Return [X, Y] of the center of cell containing provided text 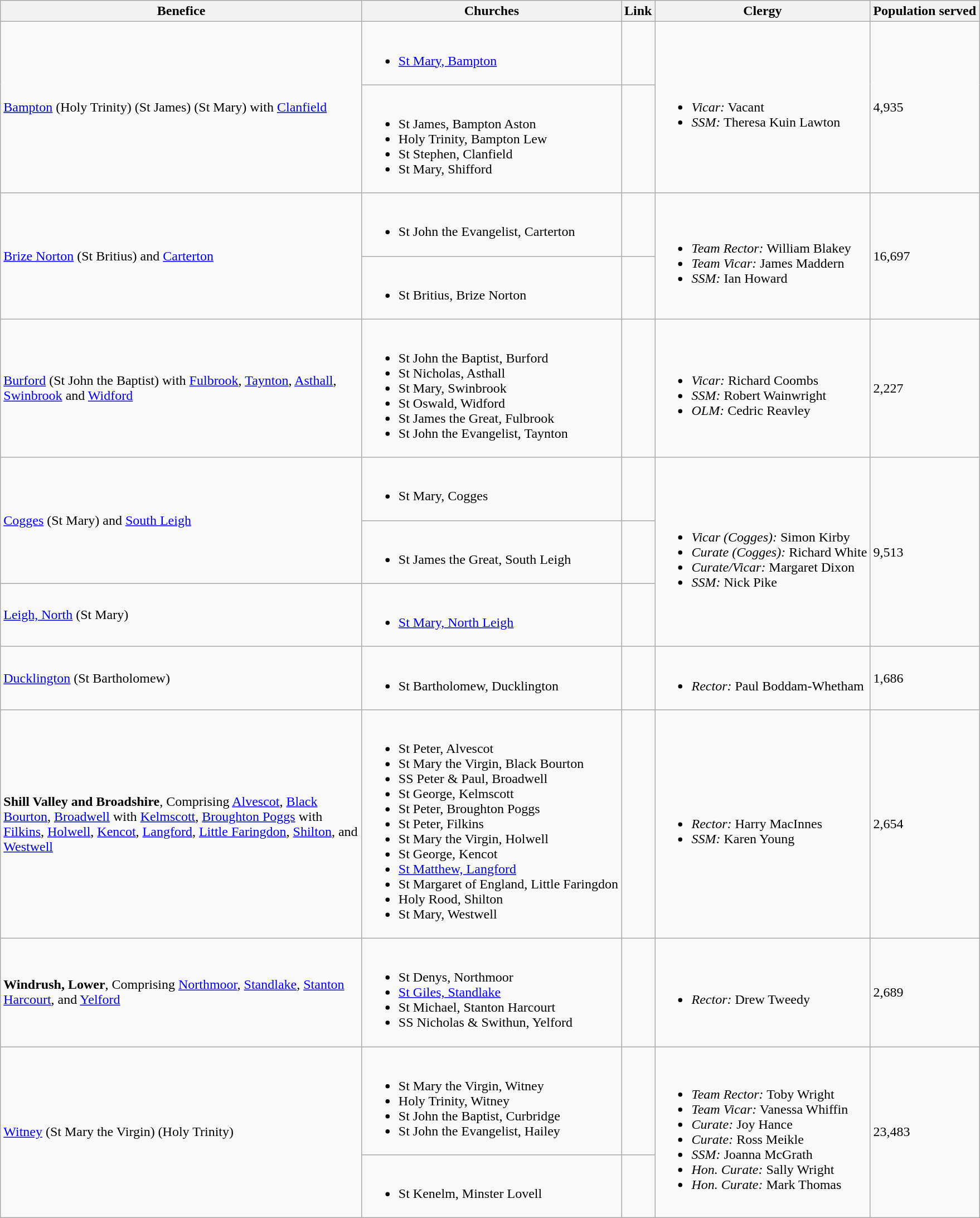
Vicar (Cogges): Simon KirbyCurate (Cogges): Richard WhiteCurate/Vicar: Margaret DixonSSM: Nick Pike [763, 552]
Population served [925, 11]
St Mary the Virgin, WitneyHoly Trinity, WitneySt John the Baptist, CurbridgeSt John the Evangelist, Hailey [492, 1100]
St Mary, Bampton [492, 54]
Bampton (Holy Trinity) (St James) (St Mary) with Clanfield [182, 107]
St Mary, Cogges [492, 489]
St Mary, North Leigh [492, 615]
16,697 [925, 256]
23,483 [925, 1132]
1,686 [925, 678]
Witney (St Mary the Virgin) (Holy Trinity) [182, 1132]
St John the Evangelist, Carterton [492, 224]
St Britius, Brize Norton [492, 288]
Churches [492, 11]
Leigh, North (St Mary) [182, 615]
Brize Norton (St Britius) and Carterton [182, 256]
Benefice [182, 11]
Rector: Drew Tweedy [763, 992]
2,689 [925, 992]
St James, Bampton AstonHoly Trinity, Bampton LewSt Stephen, ClanfieldSt Mary, Shifford [492, 139]
Burford (St John the Baptist) with Fulbrook, Taynton, Asthall, Swinbrook and Widford [182, 388]
Cogges (St Mary) and South Leigh [182, 520]
Rector: Harry MacInnesSSM: Karen Young [763, 824]
St John the Baptist, BurfordSt Nicholas, AsthallSt Mary, SwinbrookSt Oswald, WidfordSt James the Great, FulbrookSt John the Evangelist, Taynton [492, 388]
St James the Great, South Leigh [492, 552]
St Kenelm, Minster Lovell [492, 1187]
Vicar: VacantSSM: Theresa Kuin Lawton [763, 107]
Vicar: Richard CoombsSSM: Robert WainwrightOLM: Cedric Reavley [763, 388]
2,654 [925, 824]
St Bartholomew, Ducklington [492, 678]
Clergy [763, 11]
9,513 [925, 552]
Link [638, 11]
St Denys, NorthmoorSt Giles, StandlakeSt Michael, Stanton HarcourtSS Nicholas & Swithun, Yelford [492, 992]
Ducklington (St Bartholomew) [182, 678]
Rector: Paul Boddam-Whetham [763, 678]
2,227 [925, 388]
Team Rector: William BlakeyTeam Vicar: James MaddernSSM: Ian Howard [763, 256]
4,935 [925, 107]
Windrush, Lower, Comprising Northmoor, Standlake, Stanton Harcourt, and Yelford [182, 992]
